Return [X, Y] of the center of cell containing provided text 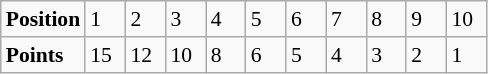
Position [43, 19]
9 [426, 19]
Points [43, 55]
12 [145, 55]
7 [346, 19]
15 [105, 55]
